Return the (X, Y) coordinate for the center point of the cell that contains the specified text.  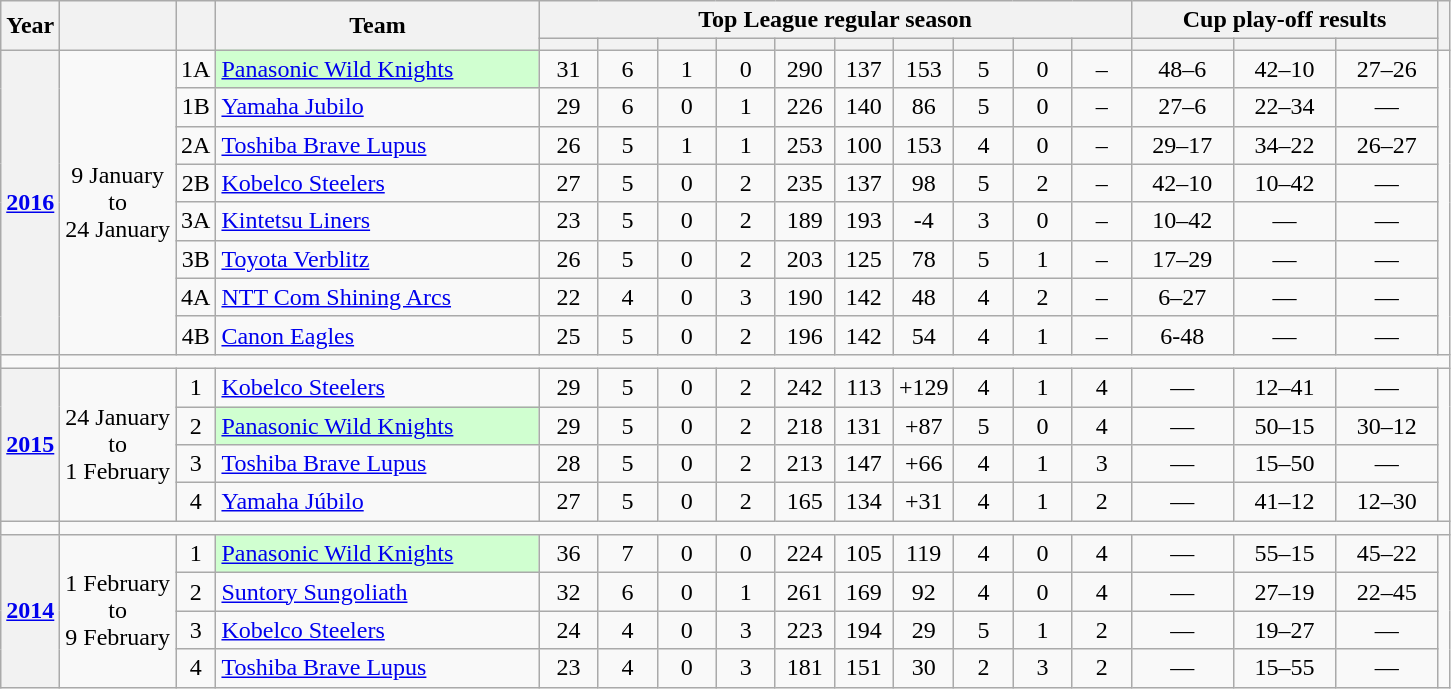
Team (378, 26)
22–34 (1284, 107)
261 (804, 592)
190 (804, 297)
151 (864, 668)
3B (196, 259)
98 (924, 183)
7 (628, 554)
Year (30, 26)
Yamaha Jubilo (378, 107)
36 (568, 554)
25 (568, 335)
235 (804, 183)
196 (804, 335)
41–12 (1284, 502)
189 (804, 221)
45–22 (1387, 554)
4A (196, 297)
134 (864, 502)
Yamaha Júbilo (378, 502)
30–12 (1387, 425)
27–6 (1182, 107)
1 Februaryto9 February (118, 611)
Canon Eagles (378, 335)
2B (196, 183)
1B (196, 107)
26–27 (1387, 145)
223 (804, 630)
194 (864, 630)
213 (804, 464)
147 (864, 464)
Kintetsu Liners (378, 221)
24 (568, 630)
34–22 (1284, 145)
2016 (30, 202)
119 (924, 554)
100 (864, 145)
3A (196, 221)
31 (568, 69)
226 (804, 107)
193 (864, 221)
15–55 (1284, 668)
Suntory Sungoliath (378, 592)
27–26 (1387, 69)
2015 (30, 444)
165 (804, 502)
+129 (924, 387)
140 (864, 107)
181 (804, 668)
131 (864, 425)
12–30 (1387, 502)
27–19 (1284, 592)
24 Januaryto1 February (118, 444)
48 (924, 297)
9 Januaryto24 January (118, 202)
-4 (924, 221)
Toyota Verblitz (378, 259)
30 (924, 668)
2A (196, 145)
6–27 (1182, 297)
2014 (30, 611)
78 (924, 259)
203 (804, 259)
Cup play-off results (1284, 20)
169 (864, 592)
86 (924, 107)
+66 (924, 464)
242 (804, 387)
55–15 (1284, 554)
22 (568, 297)
19–27 (1284, 630)
113 (864, 387)
4B (196, 335)
253 (804, 145)
218 (804, 425)
12–41 (1284, 387)
54 (924, 335)
29–17 (1182, 145)
50–15 (1284, 425)
+31 (924, 502)
92 (924, 592)
NTT Com Shining Arcs (378, 297)
+87 (924, 425)
32 (568, 592)
224 (804, 554)
125 (864, 259)
6-48 (1182, 335)
28 (568, 464)
22–45 (1387, 592)
15–50 (1284, 464)
48–6 (1182, 69)
17–29 (1182, 259)
290 (804, 69)
Top League regular season (835, 20)
105 (864, 554)
1A (196, 69)
